Output the (x, y) coordinate of the center of the cell containing the given text.  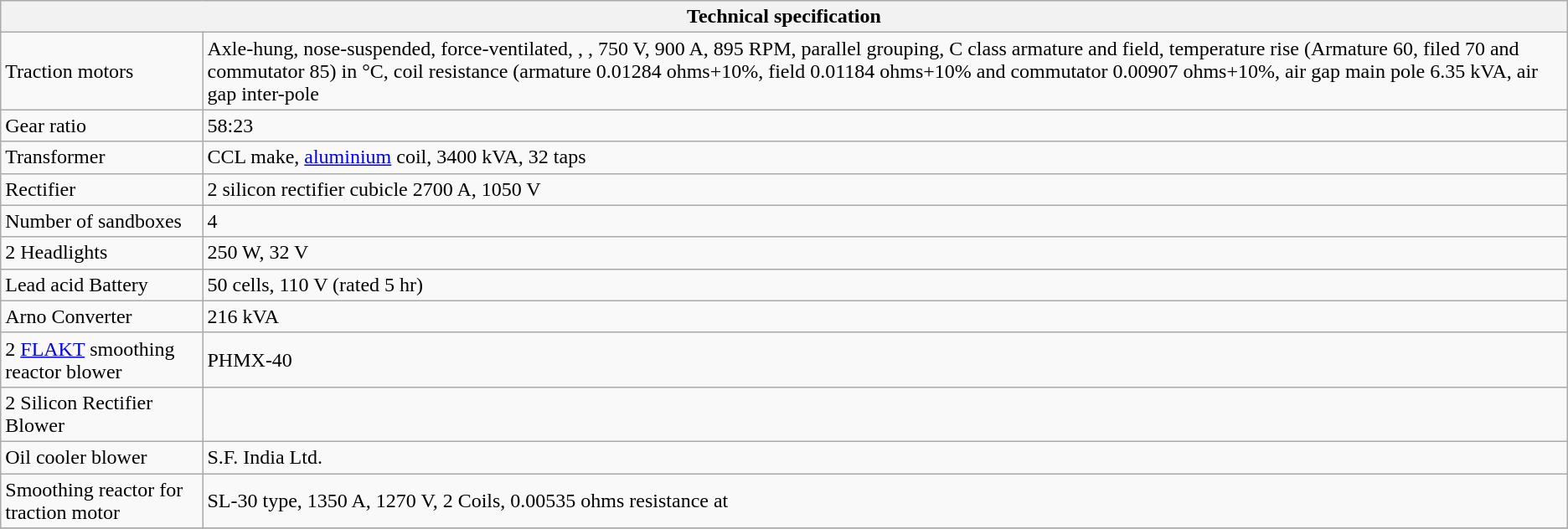
250 W, 32 V (885, 253)
Arno Converter (102, 316)
216 kVA (885, 316)
2 Headlights (102, 253)
Transformer (102, 157)
SL-30 type, 1350 A, 1270 V, 2 Coils, 0.00535 ohms resistance at (885, 501)
Lead acid Battery (102, 285)
Gear ratio (102, 126)
PHMX-40 (885, 360)
2 FLAKT smoothing reactor blower (102, 360)
Technical specification (784, 17)
Oil cooler blower (102, 457)
4 (885, 221)
2 Silicon Rectifier Blower (102, 413)
CCL make, aluminium coil, 3400 kVA, 32 taps (885, 157)
2 silicon rectifier cubicle 2700 A, 1050 V (885, 189)
Traction motors (102, 71)
Number of sandboxes (102, 221)
Rectifier (102, 189)
Smoothing reactor for traction motor (102, 501)
58:23 (885, 126)
50 cells, 110 V (rated 5 hr) (885, 285)
S.F. India Ltd. (885, 457)
